Output the [X, Y] coordinate of the center of the cell containing the given text.  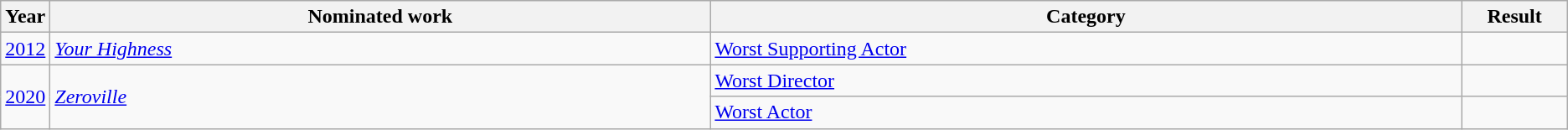
Worst Director [1086, 81]
Worst Supporting Actor [1086, 49]
2012 [25, 49]
Worst Actor [1086, 112]
Zeroville [380, 96]
Year [25, 17]
2020 [25, 96]
Nominated work [380, 17]
Category [1086, 17]
Result [1514, 17]
Your Highness [380, 49]
